Detect which cell encompasses the target text, then output its [x, y] center coordinate. 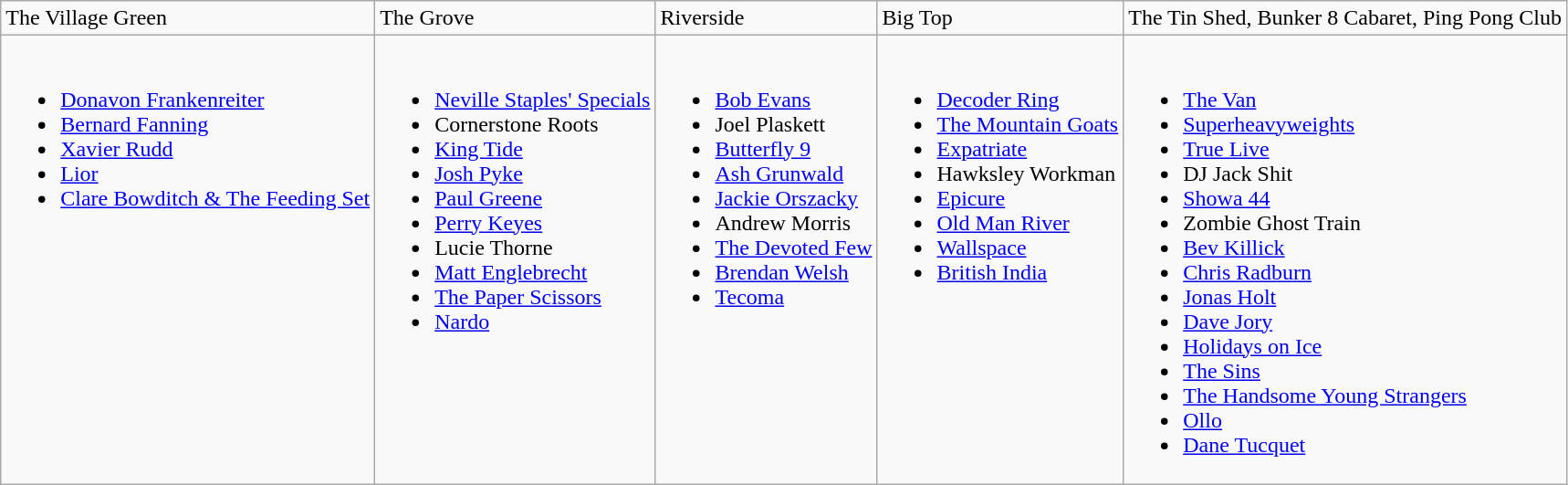
The Tin Shed, Bunker 8 Cabaret, Ping Pong Club [1345, 18]
The Grove [515, 18]
Donavon FrankenreiterBernard FanningXavier RuddLiorClare Bowditch & The Feeding Set [188, 259]
Riverside [767, 18]
The Village Green [188, 18]
Bob EvansJoel PlaskettButterfly 9Ash GrunwaldJackie OrszackyAndrew MorrisThe Devoted FewBrendan WelshTecoma [767, 259]
Big Top [1000, 18]
Decoder RingThe Mountain GoatsExpatriateHawksley WorkmanEpicureOld Man RiverWallspaceBritish India [1000, 259]
Neville Staples' SpecialsCornerstone RootsKing TideJosh PykePaul GreenePerry KeyesLucie ThorneMatt EnglebrechtThe Paper ScissorsNardo [515, 259]
